Output the (X, Y) coordinate of the center of the cell containing the given text.  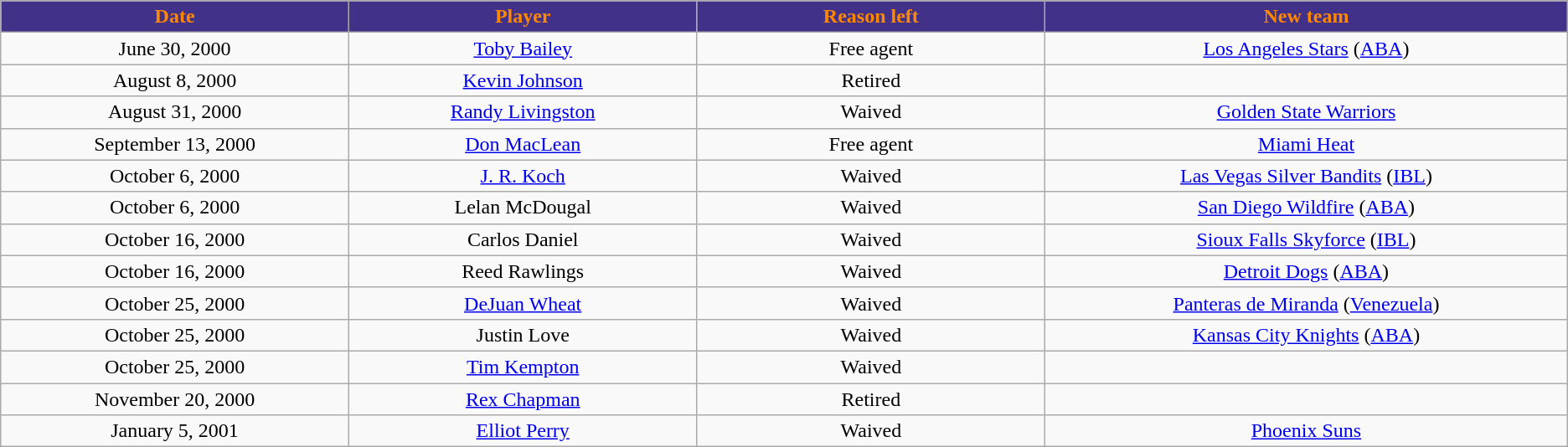
Lelan McDougal (523, 208)
New team (1307, 17)
Reason left (871, 17)
Panteras de Miranda (Venezuela) (1307, 303)
J. R. Koch (523, 176)
Randy Livingston (523, 112)
Las Vegas Silver Bandits (IBL) (1307, 176)
September 13, 2000 (175, 144)
November 20, 2000 (175, 399)
Reed Rawlings (523, 271)
August 31, 2000 (175, 112)
Sioux Falls Skyforce (IBL) (1307, 239)
DeJuan Wheat (523, 303)
Tim Kempton (523, 367)
Los Angeles Stars (ABA) (1307, 49)
Golden State Warriors (1307, 112)
August 8, 2000 (175, 80)
Rex Chapman (523, 399)
Kevin Johnson (523, 80)
Detroit Dogs (ABA) (1307, 271)
Player (523, 17)
June 30, 2000 (175, 49)
January 5, 2001 (175, 431)
Carlos Daniel (523, 239)
Miami Heat (1307, 144)
Date (175, 17)
Phoenix Suns (1307, 431)
Elliot Perry (523, 431)
Justin Love (523, 335)
Toby Bailey (523, 49)
Kansas City Knights (ABA) (1307, 335)
Don MacLean (523, 144)
San Diego Wildfire (ABA) (1307, 208)
